Capture the cell that displays the provided text and extract its [x, y] central coordinate. 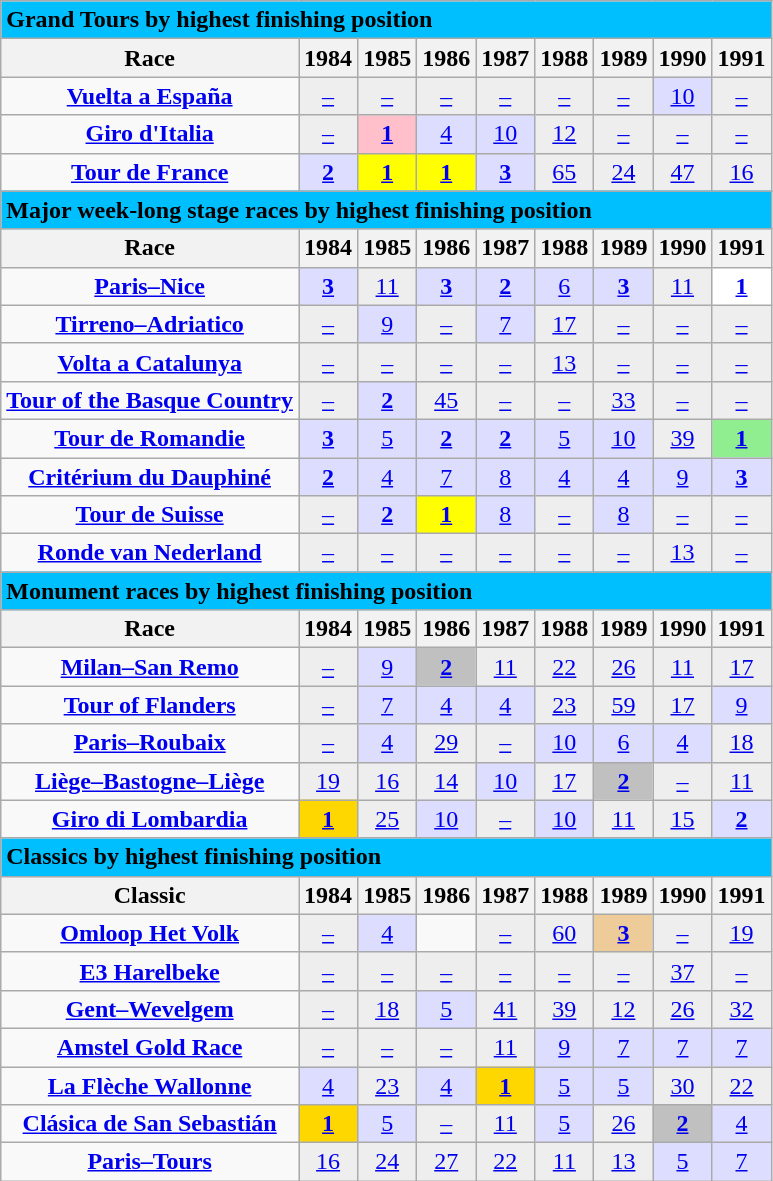
Classics by highest finishing position [386, 857]
Giro di Lombardia [150, 819]
60 [564, 933]
Clásica de San Sebastián [150, 1124]
Tour of the Basque Country [150, 400]
Ronde van Nederland [150, 553]
37 [682, 971]
Paris–Roubaix [150, 743]
25 [388, 819]
Tour of Flanders [150, 705]
Tour de Suisse [150, 515]
Major week-long stage races by highest finishing position [386, 210]
Grand Tours by highest finishing position [386, 20]
Volta a Catalunya [150, 362]
Critérium du Dauphiné [150, 477]
Tour de France [150, 172]
Gent–Wevelgem [150, 1009]
14 [446, 781]
Tour de Romandie [150, 438]
41 [506, 1009]
33 [624, 400]
La Flèche Wallonne [150, 1085]
Omloop Het Volk [150, 933]
27 [446, 1162]
45 [446, 400]
32 [742, 1009]
E3 Harelbeke [150, 971]
Amstel Gold Race [150, 1047]
Monument races by highest finishing position [386, 591]
Classic [150, 895]
Paris–Nice [150, 286]
29 [446, 743]
30 [682, 1085]
15 [682, 819]
65 [564, 172]
Tirreno–Adriatico [150, 324]
Vuelta a España [150, 96]
Paris–Tours [150, 1162]
47 [682, 172]
59 [624, 705]
Milan–San Remo [150, 667]
Liège–Bastogne–Liège [150, 781]
Giro d'Italia [150, 134]
